Locate the cell with the specified text and output its [x, y] center coordinate. 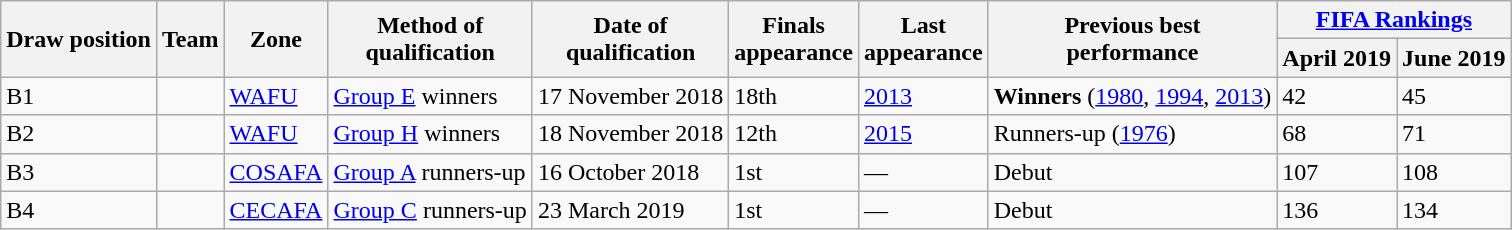
Method ofqualification [430, 39]
18th [794, 96]
Date ofqualification [630, 39]
FIFA Rankings [1394, 20]
68 [1337, 134]
17 November 2018 [630, 96]
23 March 2019 [630, 210]
107 [1337, 172]
2013 [923, 96]
COSAFA [276, 172]
Zone [276, 39]
Winners (1980, 1994, 2013) [1132, 96]
CECAFA [276, 210]
Finalsappearance [794, 39]
136 [1337, 210]
42 [1337, 96]
Group H winners [430, 134]
Draw position [79, 39]
April 2019 [1337, 58]
B4 [79, 210]
134 [1454, 210]
Team [190, 39]
Group E winners [430, 96]
Group A runners-up [430, 172]
June 2019 [1454, 58]
108 [1454, 172]
45 [1454, 96]
B1 [79, 96]
71 [1454, 134]
Lastappearance [923, 39]
Runners-up (1976) [1132, 134]
16 October 2018 [630, 172]
B3 [79, 172]
B2 [79, 134]
Group C runners-up [430, 210]
2015 [923, 134]
Previous bestperformance [1132, 39]
18 November 2018 [630, 134]
12th [794, 134]
